Determine the [X, Y] coordinate at the center of the cell enclosing the given text.  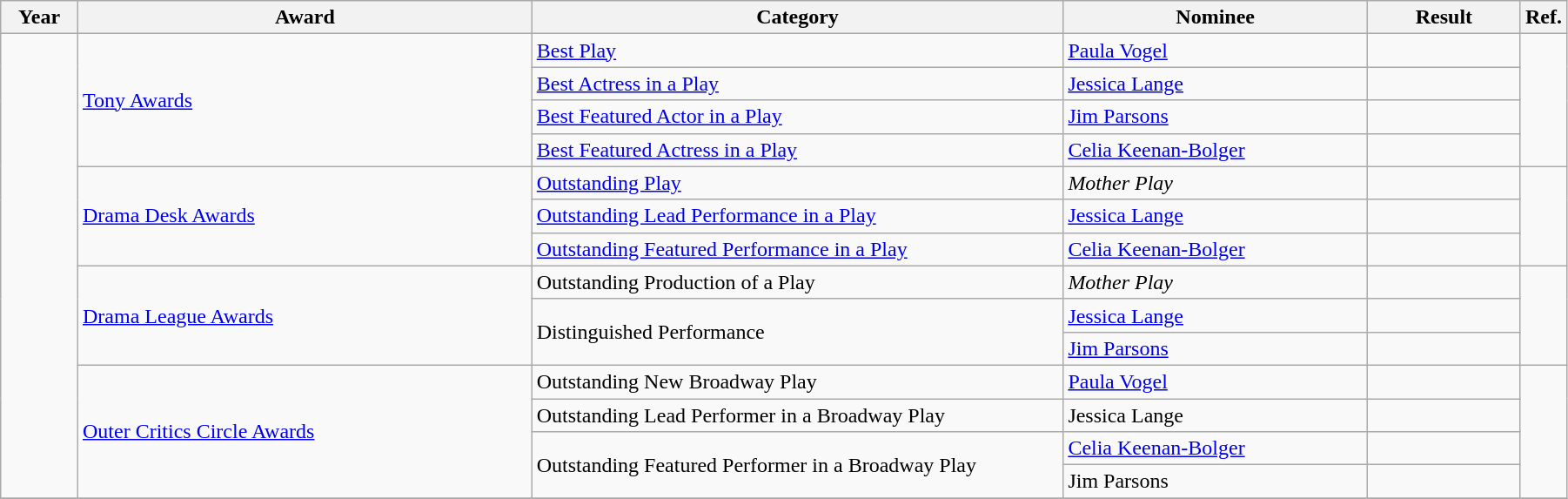
Best Featured Actor in a Play [797, 117]
Outstanding Play [797, 183]
Award [305, 17]
Outstanding Production of a Play [797, 282]
Outstanding Lead Performer in a Broadway Play [797, 415]
Outstanding New Broadway Play [797, 381]
Best Featured Actress in a Play [797, 150]
Outstanding Featured Performer in a Broadway Play [797, 465]
Result [1444, 17]
Drama League Awards [305, 315]
Year [40, 17]
Best Actress in a Play [797, 84]
Tony Awards [305, 100]
Nominee [1216, 17]
Best Play [797, 51]
Drama Desk Awards [305, 216]
Ref. [1544, 17]
Outer Critics Circle Awards [305, 431]
Category [797, 17]
Outstanding Lead Performance in a Play [797, 216]
Outstanding Featured Performance in a Play [797, 249]
Distinguished Performance [797, 332]
